Scan for the cell matching the given text and deliver its [x, y] coordinate at center. 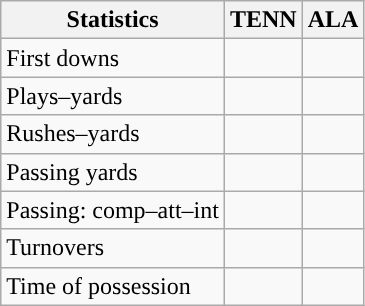
Statistics [113, 20]
ALA [333, 20]
Turnovers [113, 248]
Plays–yards [113, 96]
TENN [263, 20]
Passing: comp–att–int [113, 210]
Passing yards [113, 172]
First downs [113, 58]
Rushes–yards [113, 134]
Time of possession [113, 286]
